Scan for the cell matching the given text and deliver its [X, Y] coordinate at center. 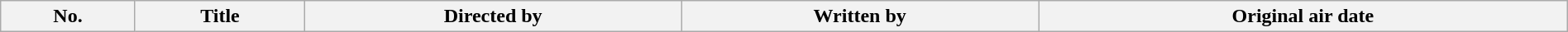
Original air date [1303, 16]
No. [68, 16]
Directed by [493, 16]
Written by [860, 16]
Title [220, 16]
